Locate the cell with the specified text and output its (x, y) center coordinate. 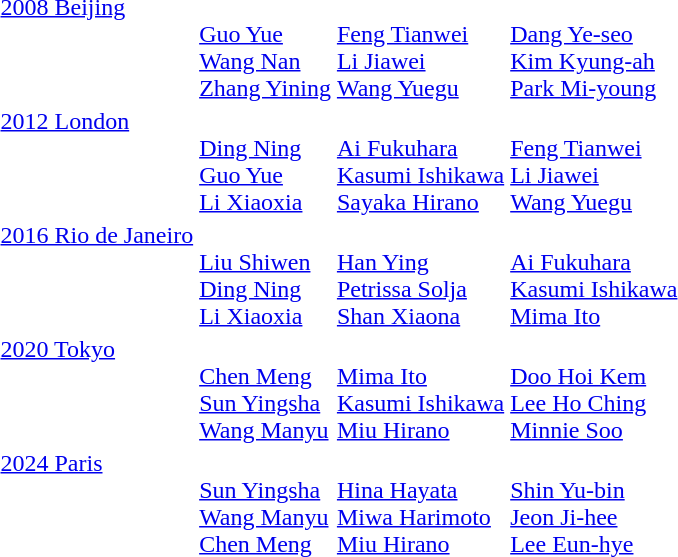
Liu ShiwenDing NingLi Xiaoxia (266, 276)
Ai Fukuhara Kasumi Ishikawa Sayaka Hirano (420, 162)
Ding Ning Guo Yue Li Xiaoxia (266, 162)
Chen MengSun YingshaWang Manyu (266, 390)
Han YingPetrissa SoljaShan Xiaona (420, 276)
Mima ItoKasumi IshikawaMiu Hirano (420, 390)
